Return the [X, Y] coordinate for the center point of the cell that contains the specified text.  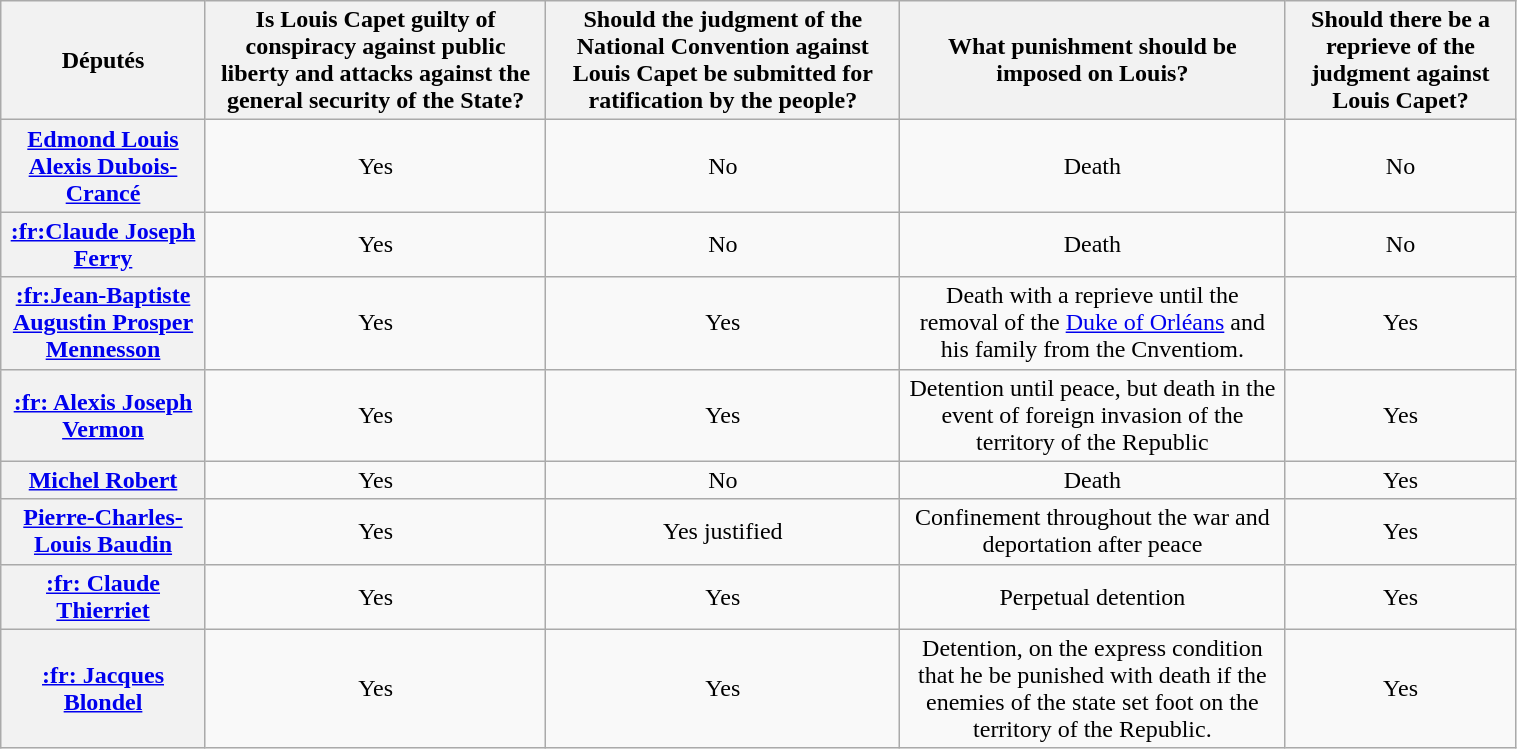
Detention, on the express condition that he be punished with death if the enemies of the state set foot on the territory of the Republic. [1092, 688]
:fr:Claude Joseph Ferry [104, 244]
Is Louis Capet guilty of conspiracy against public liberty and attacks against the general security of the State? [376, 60]
Députés [104, 60]
Should the judgment of the National Convention against Louis Capet be submitted for ratification by the people? [723, 60]
Death with a reprieve until the removal of the Duke of Orléans and his family from the Cnventiom. [1092, 323]
Confinement throughout the war and deportation after peace [1092, 532]
Should there be a reprieve of the judgment against Louis Capet? [1400, 60]
:fr: Alexis Joseph Vermon [104, 415]
Edmond Louis Alexis Dubois-Crancé [104, 166]
Yes justified [723, 532]
Pierre-Charles-Louis Baudin [104, 532]
:fr: Claude Thierriet [104, 596]
Perpetual detention [1092, 596]
Detention until peace, but death in the event of foreign invasion of the territory of the Republic [1092, 415]
What punishment should be imposed on Louis? [1092, 60]
:fr: Jacques Blondel [104, 688]
Michel Robert [104, 480]
:fr:Jean-Baptiste Augustin Prosper Mennesson [104, 323]
